Extract the [x, y] coordinate from the center of the cell holding the provided text.  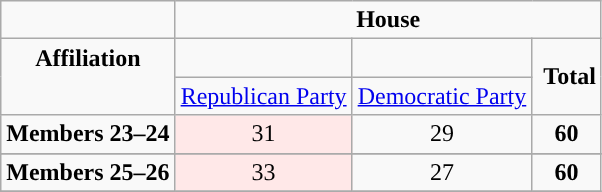
33 [264, 172]
Republican Party [264, 96]
Members 23–24 [88, 134]
29 [442, 134]
Democratic Party [442, 96]
Total [567, 77]
31 [264, 134]
House [388, 20]
Affiliation [88, 77]
27 [442, 172]
Members 25–26 [88, 172]
